Capture the cell that displays the provided text and extract its (X, Y) central coordinate. 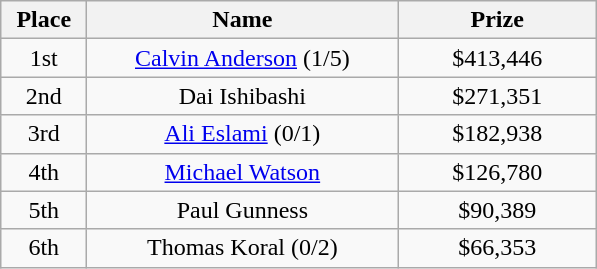
Dai Ishibashi (242, 96)
Thomas Koral (0/2) (242, 248)
$271,351 (498, 96)
Name (242, 20)
Calvin Anderson (1/5) (242, 58)
Place (44, 20)
$66,353 (498, 248)
Michael Watson (242, 172)
Prize (498, 20)
Ali Eslami (0/1) (242, 134)
2nd (44, 96)
5th (44, 210)
Paul Gunness (242, 210)
4th (44, 172)
$182,938 (498, 134)
$90,389 (498, 210)
$413,446 (498, 58)
$126,780 (498, 172)
6th (44, 248)
1st (44, 58)
3rd (44, 134)
